From the cell containing the given text, extract its center point as [X, Y] coordinate. 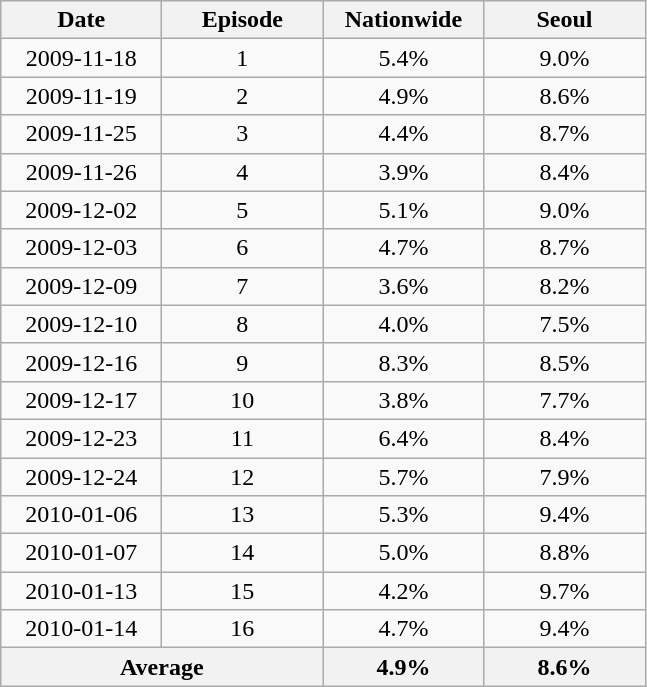
2009-11-18 [82, 58]
1 [242, 58]
2009-11-25 [82, 134]
4.0% [404, 324]
4 [242, 172]
Episode [242, 20]
2009-12-03 [82, 248]
5.7% [404, 477]
3.8% [404, 400]
13 [242, 515]
2009-12-23 [82, 438]
15 [242, 591]
Seoul [564, 20]
Nationwide [404, 20]
7.9% [564, 477]
5.3% [404, 515]
2010-01-06 [82, 515]
2010-01-07 [82, 553]
8.2% [564, 286]
2010-01-14 [82, 629]
2009-12-16 [82, 362]
2010-01-13 [82, 591]
6 [242, 248]
2009-11-19 [82, 96]
5.1% [404, 210]
2009-12-17 [82, 400]
2 [242, 96]
Date [82, 20]
9 [242, 362]
2009-12-09 [82, 286]
8.8% [564, 553]
6.4% [404, 438]
5 [242, 210]
4.4% [404, 134]
3.9% [404, 172]
8.3% [404, 362]
8.5% [564, 362]
2009-11-26 [82, 172]
11 [242, 438]
Average [162, 667]
9.7% [564, 591]
14 [242, 553]
7 [242, 286]
7.5% [564, 324]
8 [242, 324]
3 [242, 134]
3.6% [404, 286]
12 [242, 477]
5.4% [404, 58]
2009-12-24 [82, 477]
4.2% [404, 591]
10 [242, 400]
5.0% [404, 553]
16 [242, 629]
2009-12-02 [82, 210]
7.7% [564, 400]
2009-12-10 [82, 324]
